Search for the cell housing the specified text and yield its [x, y] center coordinate. 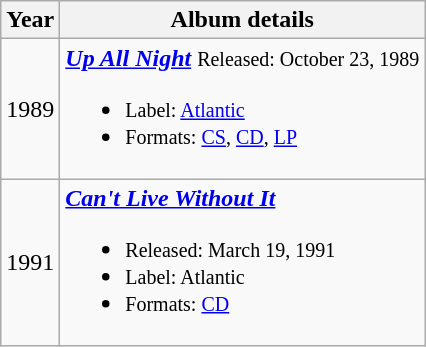
1989 [30, 109]
Album details [242, 20]
Up All Night Released: October 23, 1989Label: AtlanticFormats: CS, CD, LP [242, 109]
1991 [30, 262]
Year [30, 20]
Can't Live Without ItReleased: March 19, 1991Label: AtlanticFormats: CD [242, 262]
